Find where the given text appears and provide that cell's center as [x, y] coordinate. 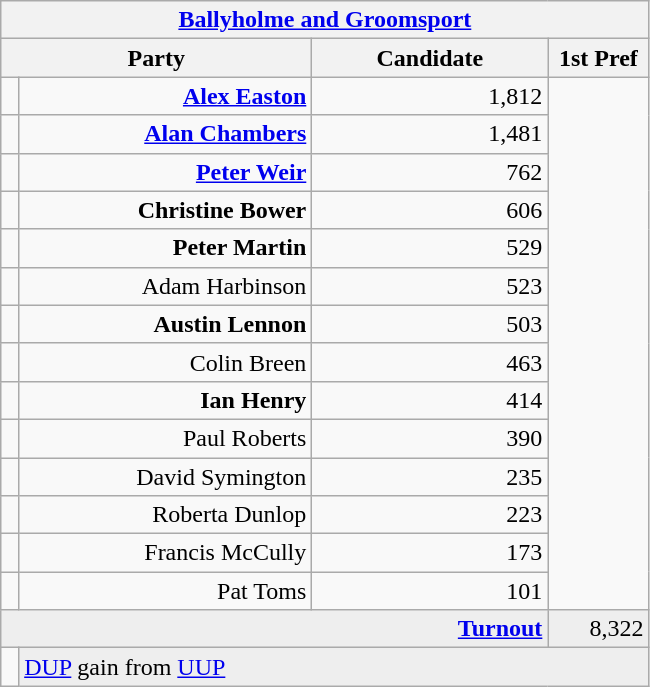
Roberta Dunlop [166, 515]
414 [430, 400]
223 [430, 515]
390 [430, 438]
523 [430, 286]
Alex Easton [166, 96]
Adam Harbinson [166, 286]
Colin Breen [166, 362]
Ian Henry [166, 400]
463 [430, 362]
Christine Bower [166, 210]
Paul Roberts [166, 438]
David Symington [166, 477]
606 [430, 210]
235 [430, 477]
Francis McCully [166, 553]
173 [430, 553]
DUP gain from UUP [334, 667]
Party [156, 58]
101 [430, 591]
529 [430, 248]
Ballyholme and Groomsport [325, 20]
Austin Lennon [166, 324]
Turnout [274, 629]
1,812 [430, 96]
8,322 [598, 629]
762 [430, 172]
Pat Toms [166, 591]
1st Pref [598, 58]
1,481 [430, 134]
Alan Chambers [166, 134]
Peter Martin [166, 248]
Candidate [430, 58]
503 [430, 324]
Peter Weir [166, 172]
